Extract the (X, Y) coordinate from the center of the cell holding the provided text.  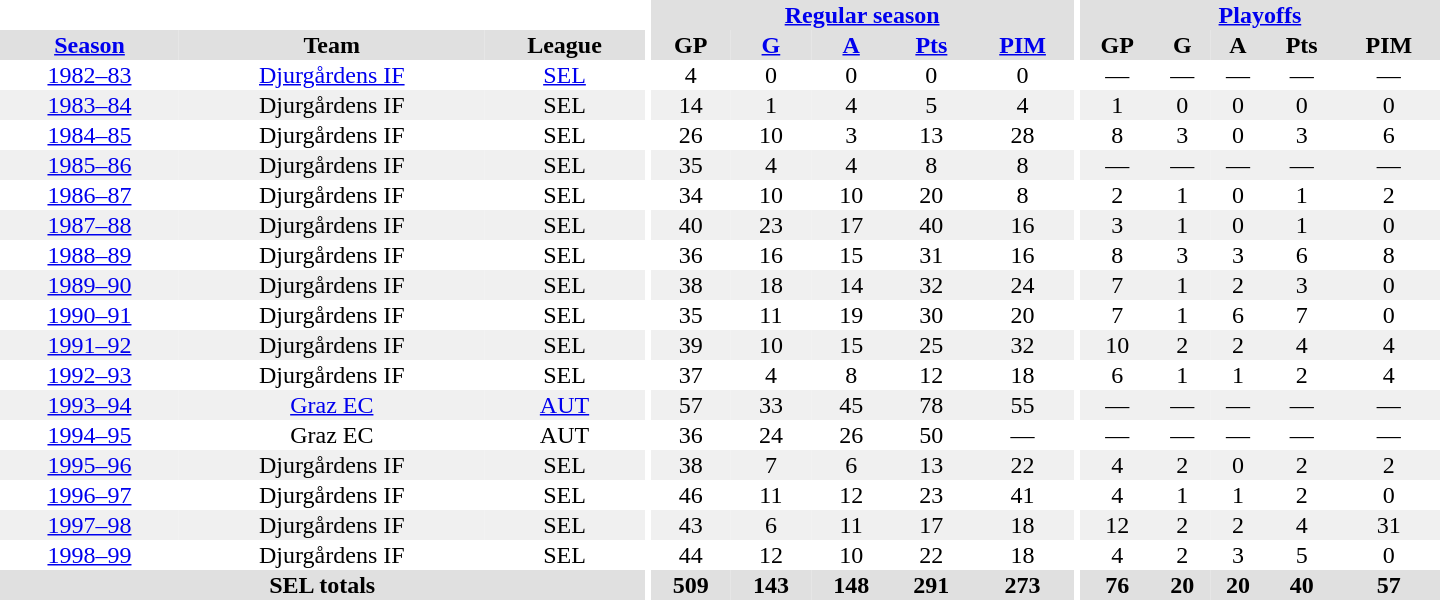
50 (931, 435)
1987–88 (90, 225)
41 (1022, 495)
44 (691, 555)
28 (1022, 135)
19 (851, 315)
148 (851, 585)
1988–89 (90, 255)
1993–94 (90, 405)
SEL totals (322, 585)
30 (931, 315)
1983–84 (90, 105)
1994–95 (90, 435)
78 (931, 405)
1995–96 (90, 465)
Playoffs (1260, 15)
39 (691, 345)
1997–98 (90, 525)
Regular season (862, 15)
1992–93 (90, 375)
25 (931, 345)
1998–99 (90, 555)
1985–86 (90, 165)
55 (1022, 405)
1989–90 (90, 285)
1990–91 (90, 315)
1991–92 (90, 345)
Team (332, 45)
509 (691, 585)
45 (851, 405)
1982–83 (90, 75)
League (565, 45)
33 (771, 405)
34 (691, 195)
273 (1022, 585)
37 (691, 375)
1986–87 (90, 195)
43 (691, 525)
46 (691, 495)
1984–85 (90, 135)
76 (1118, 585)
143 (771, 585)
Season (90, 45)
291 (931, 585)
1996–97 (90, 495)
